Scan for the cell matching the given text and deliver its [x, y] coordinate at center. 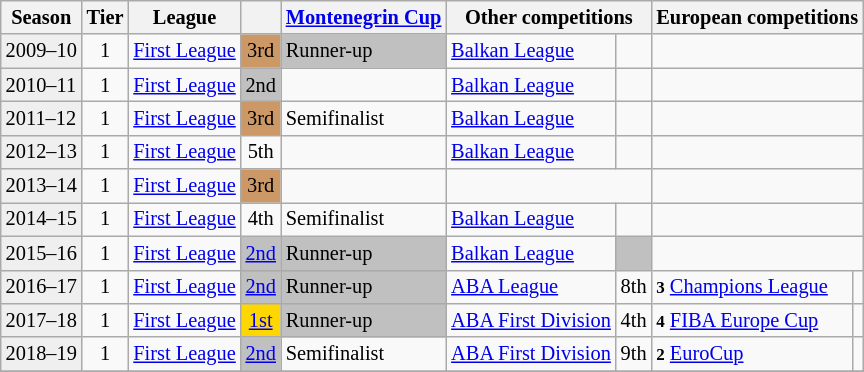
2016–17 [42, 287]
2013–14 [42, 186]
Montenegrin Cup [364, 17]
League [184, 17]
Tier [106, 17]
2012–13 [42, 152]
9th [634, 354]
2014–15 [42, 219]
2018–19 [42, 354]
2009–10 [42, 51]
European competitions [757, 17]
8th [634, 287]
5th [261, 152]
2 EuroCup [752, 354]
ABA League [530, 287]
Other competitions [548, 17]
2010–11 [42, 85]
2011–12 [42, 118]
3 Champions League [752, 287]
2015–16 [42, 253]
4 FIBA Europe Cup [752, 320]
1st [261, 320]
2017–18 [42, 320]
Season [42, 17]
